Scan for the cell matching the given text and deliver its [x, y] coordinate at center. 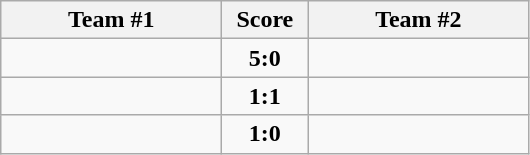
5:0 [265, 58]
Score [265, 20]
Team #1 [112, 20]
1:0 [265, 134]
1:1 [265, 96]
Team #2 [418, 20]
